Determine the [x, y] coordinate at the center of the cell enclosing the given text.  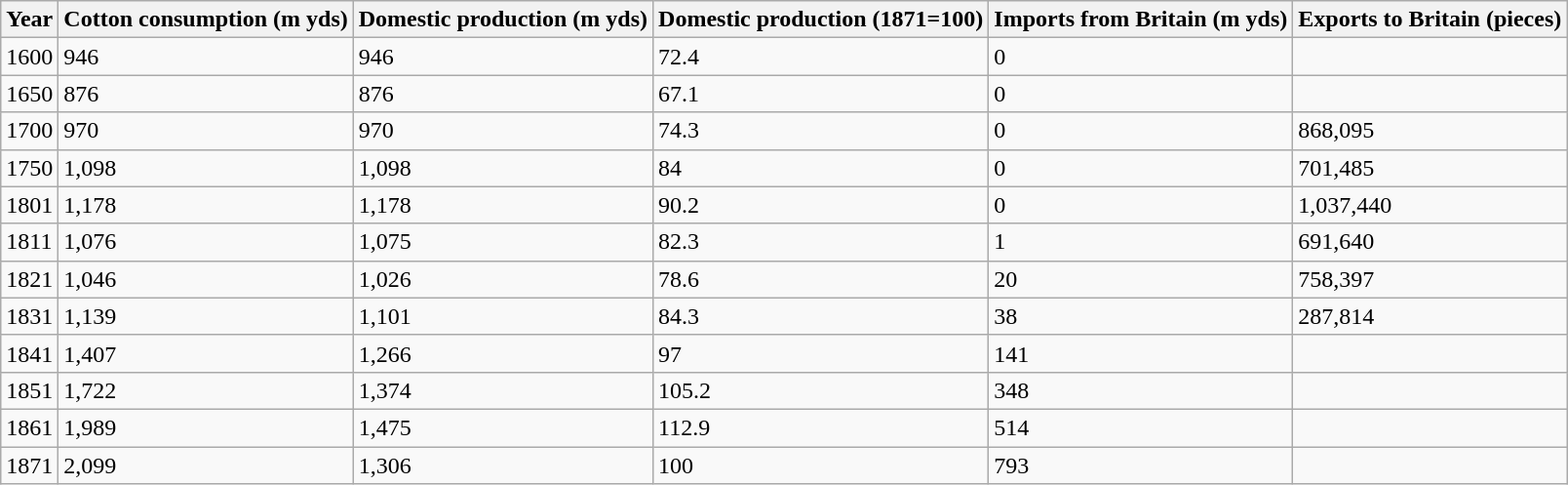
Imports from Britain (m yds) [1141, 20]
1831 [29, 316]
758,397 [1430, 279]
38 [1141, 316]
78.6 [821, 279]
Cotton consumption (m yds) [206, 20]
1,076 [206, 242]
1,374 [503, 390]
1821 [29, 279]
Domestic production (m yds) [503, 20]
100 [821, 465]
1861 [29, 427]
97 [821, 353]
1,101 [503, 316]
1,139 [206, 316]
Exports to Britain (pieces) [1430, 20]
348 [1141, 390]
1,722 [206, 390]
112.9 [821, 427]
793 [1141, 465]
1811 [29, 242]
1,046 [206, 279]
1,407 [206, 353]
90.2 [821, 205]
Domestic production (1871=100) [821, 20]
701,485 [1430, 168]
1841 [29, 353]
20 [1141, 279]
868,095 [1430, 131]
2,099 [206, 465]
1801 [29, 205]
67.1 [821, 94]
1,026 [503, 279]
1,266 [503, 353]
1750 [29, 168]
141 [1141, 353]
287,814 [1430, 316]
691,640 [1430, 242]
1600 [29, 57]
84 [821, 168]
1650 [29, 94]
1,075 [503, 242]
74.3 [821, 131]
72.4 [821, 57]
82.3 [821, 242]
Year [29, 20]
84.3 [821, 316]
1 [1141, 242]
1,475 [503, 427]
105.2 [821, 390]
1700 [29, 131]
1,989 [206, 427]
1851 [29, 390]
1,037,440 [1430, 205]
514 [1141, 427]
1871 [29, 465]
1,306 [503, 465]
